Search for the cell housing the specified text and yield its [x, y] center coordinate. 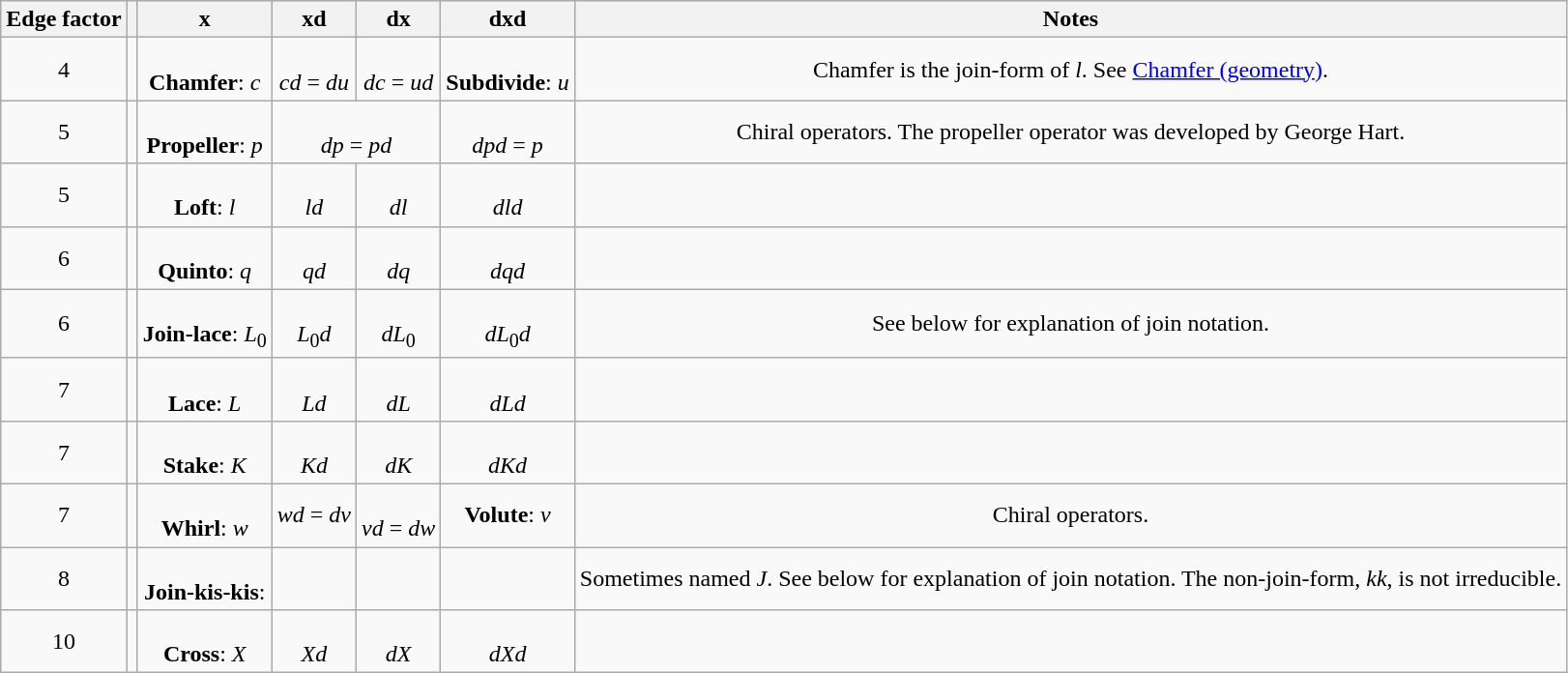
vd = dw [398, 516]
10 [64, 642]
Chiral operators. The propeller operator was developed by George Hart. [1070, 132]
dc = ud [398, 70]
4 [64, 70]
dL0d [508, 323]
cd = du [313, 70]
Cross: X [205, 642]
dxd [508, 19]
dqd [508, 257]
dpd = p [508, 132]
Chiral operators. [1070, 516]
Xd [313, 642]
dl [398, 195]
dx [398, 19]
Ld [313, 389]
dK [398, 453]
Subdivide: u [508, 70]
Kd [313, 453]
Join-kis-kis: [205, 578]
dL0 [398, 323]
ld [313, 195]
Whirl: w [205, 516]
dp = pd [356, 132]
Chamfer is the join-form of l. See Chamfer (geometry). [1070, 70]
Loft: l [205, 195]
Quinto: q [205, 257]
Lace: L [205, 389]
Volute: v [508, 516]
See below for explanation of join notation. [1070, 323]
dLd [508, 389]
8 [64, 578]
Propeller: p [205, 132]
qd [313, 257]
L0d [313, 323]
dKd [508, 453]
dq [398, 257]
x [205, 19]
wd = dv [313, 516]
Join-lace: L0 [205, 323]
Notes [1070, 19]
dld [508, 195]
dL [398, 389]
Chamfer: c [205, 70]
Edge factor [64, 19]
Sometimes named J. See below for explanation of join notation. The non-join-form, kk, is not irreducible. [1070, 578]
dXd [508, 642]
Stake: K [205, 453]
xd [313, 19]
dX [398, 642]
